From the cell containing the given text, extract its center point as [x, y] coordinate. 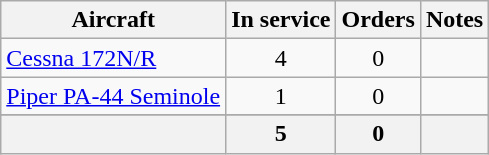
In service [281, 20]
Notes [454, 20]
Cessna 172N/R [114, 58]
Aircraft [114, 20]
Piper PA-44 Seminole [114, 96]
1 [281, 96]
Orders [378, 20]
5 [281, 134]
4 [281, 58]
